Provide the [X, Y] coordinate of the cell's center where the given text is located.  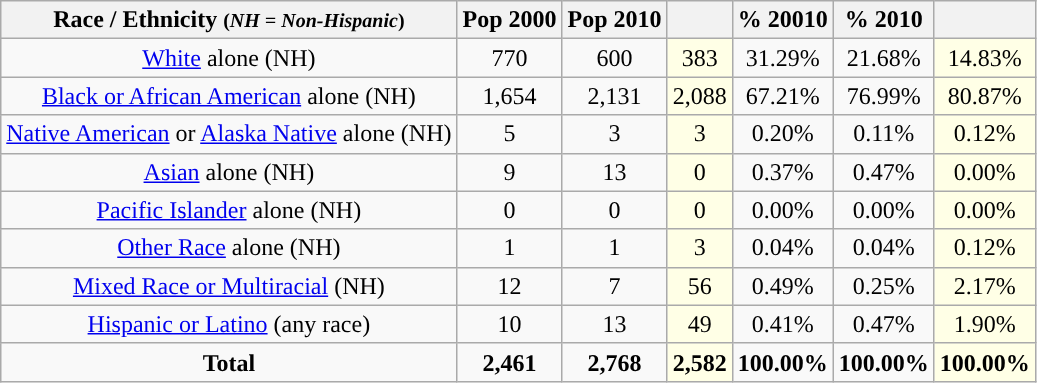
12 [510, 286]
Hispanic or Latino (any race) [229, 324]
Other Race alone (NH) [229, 248]
80.87% [984, 96]
Mixed Race or Multiracial (NH) [229, 286]
31.29% [782, 58]
Total [229, 362]
Native American or Alaska Native alone (NH) [229, 134]
0.25% [884, 286]
9 [510, 172]
Black or African American alone (NH) [229, 96]
1.90% [984, 324]
0.11% [884, 134]
White alone (NH) [229, 58]
14.83% [984, 58]
10 [510, 324]
67.21% [782, 96]
0.20% [782, 134]
1,654 [510, 96]
Race / Ethnicity (NH = Non-Hispanic) [229, 20]
5 [510, 134]
0.37% [782, 172]
49 [700, 324]
56 [700, 286]
% 20010 [782, 20]
2,461 [510, 362]
770 [510, 58]
0.41% [782, 324]
2,768 [614, 362]
Pacific Islander alone (NH) [229, 210]
600 [614, 58]
% 2010 [884, 20]
Asian alone (NH) [229, 172]
7 [614, 286]
2.17% [984, 286]
2,088 [700, 96]
76.99% [884, 96]
0.49% [782, 286]
Pop 2000 [510, 20]
383 [700, 58]
21.68% [884, 58]
2,131 [614, 96]
2,582 [700, 362]
Pop 2010 [614, 20]
